Identify which cell holds the provided text, then report its (X, Y) central coordinate. 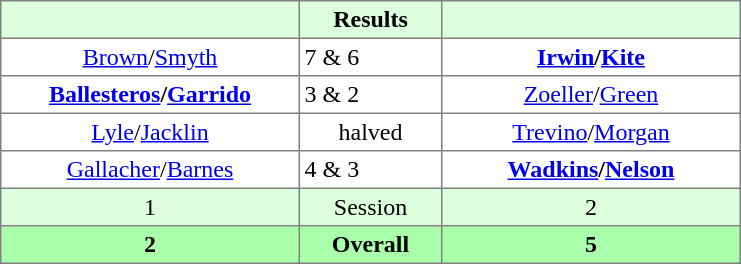
Zoeller/Green (591, 95)
Results (370, 20)
Wadkins/Nelson (591, 170)
3 & 2 (370, 95)
Session (370, 207)
Ballesteros/Garrido (150, 95)
Brown/Smyth (150, 57)
Trevino/Morgan (591, 132)
5 (591, 245)
1 (150, 207)
4 & 3 (370, 170)
Irwin/Kite (591, 57)
halved (370, 132)
Lyle/Jacklin (150, 132)
Overall (370, 245)
Gallacher/Barnes (150, 170)
7 & 6 (370, 57)
